Return the (x, y) coordinate for the center point of the cell that contains the specified text.  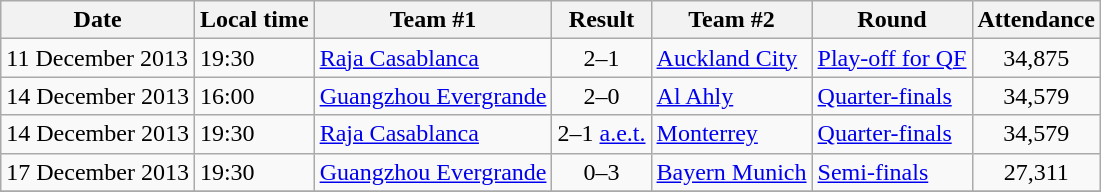
27,311 (1036, 172)
Bayern Munich (732, 172)
Play-off for QF (892, 58)
34,875 (1036, 58)
16:00 (254, 96)
Auckland City (732, 58)
11 December 2013 (98, 58)
2–1 a.e.t. (602, 134)
Al Ahly (732, 96)
2–1 (602, 58)
Attendance (1036, 20)
Semi-finals (892, 172)
0–3 (602, 172)
Date (98, 20)
17 December 2013 (98, 172)
Team #2 (732, 20)
Monterrey (732, 134)
2–0 (602, 96)
Local time (254, 20)
Result (602, 20)
Team #1 (433, 20)
Round (892, 20)
